Find where the given text appears and provide that cell's center as [x, y] coordinate. 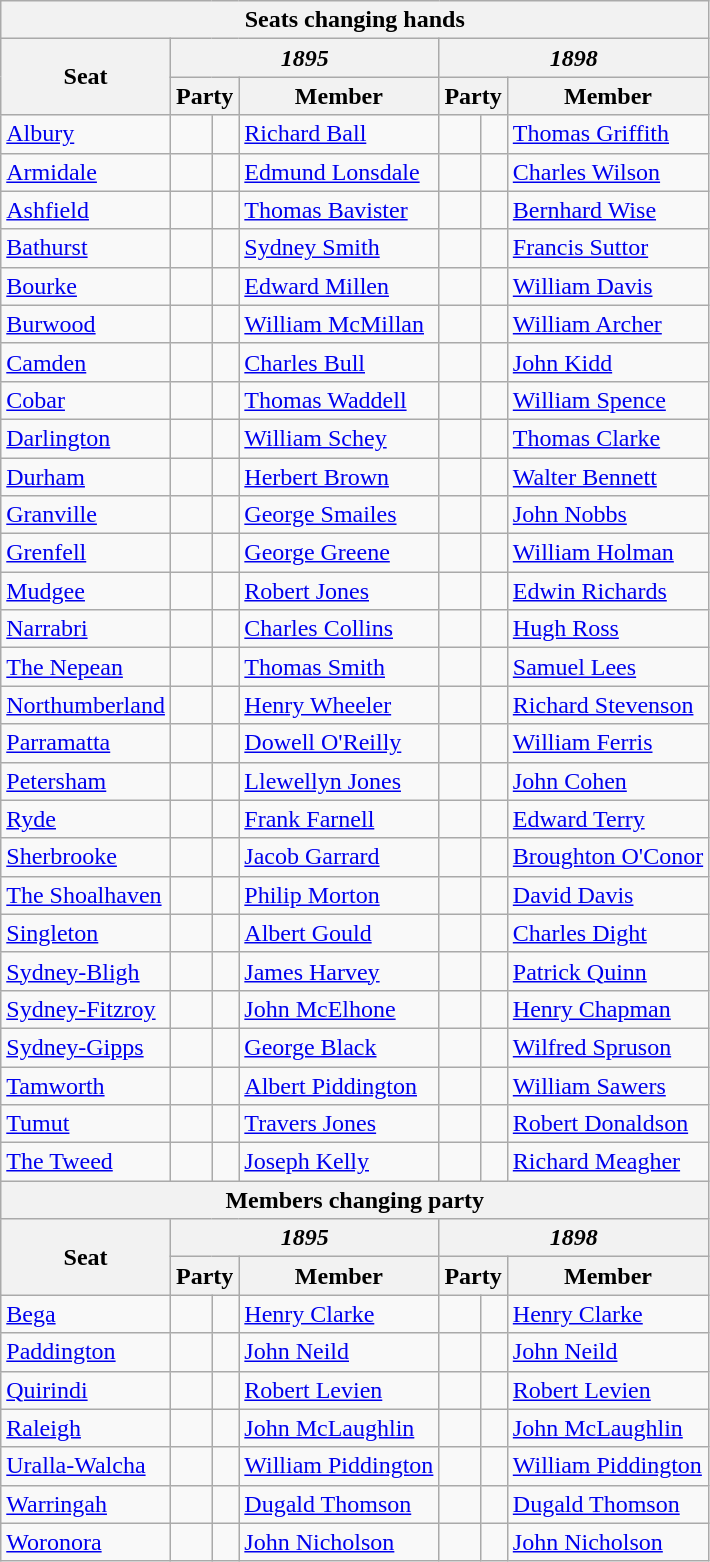
Albert Gould [339, 933]
Dowell O'Reilly [339, 743]
Sydney Smith [339, 248]
Granville [86, 515]
Thomas Waddell [339, 400]
Charles Collins [339, 629]
Charles Dight [608, 933]
William Davis [608, 286]
William Ferris [608, 743]
Jacob Garrard [339, 857]
Darlington [86, 438]
Henry Chapman [608, 1009]
William McMillan [339, 324]
Grenfell [86, 553]
Northumberland [86, 705]
Edward Terry [608, 819]
Woronora [86, 1542]
Herbert Brown [339, 477]
William Archer [608, 324]
Robert Donaldson [608, 1124]
William Spence [608, 400]
Tumut [86, 1124]
Travers Jones [339, 1124]
Frank Farnell [339, 819]
Ryde [86, 819]
Albury [86, 134]
Sydney-Bligh [86, 971]
John McElhone [339, 1009]
William Schey [339, 438]
Wilfred Spruson [608, 1047]
Camden [86, 362]
Thomas Griffith [608, 134]
Seats changing hands [355, 20]
Petersham [86, 781]
Bourke [86, 286]
Francis Suttor [608, 248]
Parramatta [86, 743]
Samuel Lees [608, 667]
Sydney-Fitzroy [86, 1009]
Bathurst [86, 248]
The Tweed [86, 1162]
Richard Ball [339, 134]
Tamworth [86, 1085]
Hugh Ross [608, 629]
Charles Bull [339, 362]
William Holman [608, 553]
Paddington [86, 1352]
John Kidd [608, 362]
The Shoalhaven [86, 895]
The Nepean [86, 667]
Armidale [86, 172]
Thomas Smith [339, 667]
Ashfield [86, 210]
Richard Meagher [608, 1162]
Quirindi [86, 1390]
Edwin Richards [608, 591]
Members changing party [355, 1200]
Thomas Bavister [339, 210]
Philip Morton [339, 895]
Edmund Lonsdale [339, 172]
Narrabri [86, 629]
Henry Wheeler [339, 705]
Thomas Clarke [608, 438]
Richard Stevenson [608, 705]
Charles Wilson [608, 172]
James Harvey [339, 971]
William Sawers [608, 1085]
Robert Jones [339, 591]
Llewellyn Jones [339, 781]
John Cohen [608, 781]
John Nobbs [608, 515]
Cobar [86, 400]
George Smailes [339, 515]
Walter Bennett [608, 477]
Patrick Quinn [608, 971]
Broughton O'Conor [608, 857]
Raleigh [86, 1428]
Warringah [86, 1504]
George Greene [339, 553]
Durham [86, 477]
David Davis [608, 895]
Bega [86, 1314]
Uralla-Walcha [86, 1466]
Bernhard Wise [608, 210]
Mudgee [86, 591]
Joseph Kelly [339, 1162]
Edward Millen [339, 286]
Sydney-Gipps [86, 1047]
George Black [339, 1047]
Albert Piddington [339, 1085]
Singleton [86, 933]
Sherbrooke [86, 857]
Burwood [86, 324]
